Identify which cell holds the provided text, then report its (X, Y) central coordinate. 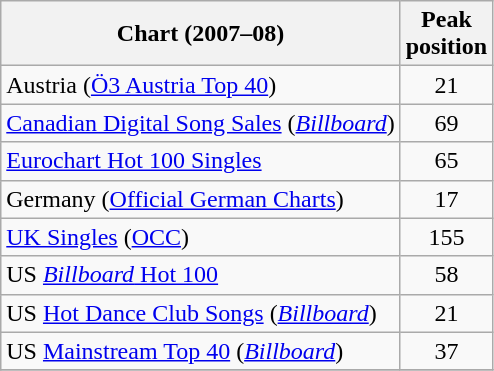
155 (446, 237)
Eurochart Hot 100 Singles (200, 161)
US Mainstream Top 40 (Billboard) (200, 351)
17 (446, 199)
Peakposition (446, 34)
58 (446, 275)
65 (446, 161)
69 (446, 123)
US Billboard Hot 100 (200, 275)
UK Singles (OCC) (200, 237)
Austria (Ö3 Austria Top 40) (200, 85)
US Hot Dance Club Songs (Billboard) (200, 313)
Chart (2007–08) (200, 34)
Germany (Official German Charts) (200, 199)
37 (446, 351)
Canadian Digital Song Sales (Billboard) (200, 123)
